Return the (x, y) coordinate for the center point of the cell that contains the specified text.  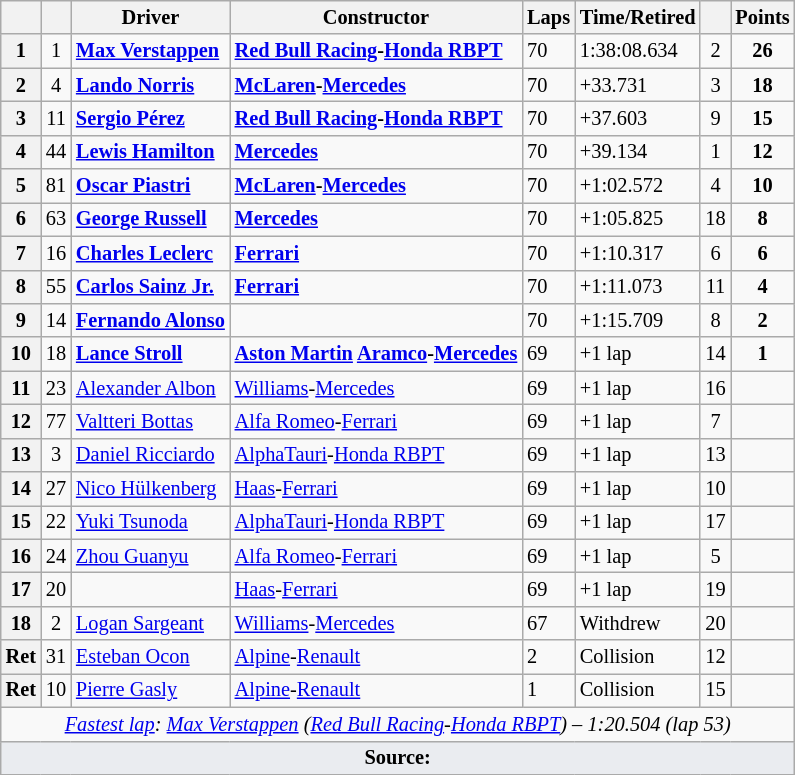
Pierre Gasly (150, 690)
+1:11.073 (638, 287)
Max Verstappen (150, 51)
Points (763, 17)
+1:02.572 (638, 186)
Withdrew (638, 623)
Lance Stroll (150, 354)
+37.603 (638, 118)
+1:05.825 (638, 219)
Charles Leclerc (150, 253)
Nico Hülkenberg (150, 489)
77 (56, 421)
+1:10.317 (638, 253)
Esteban Ocon (150, 657)
Laps (548, 17)
81 (56, 186)
+1:15.709 (638, 320)
1:38:08.634 (638, 51)
Fastest lap: Max Verstappen (Red Bull Racing-Honda RBPT) – 1:20.504 (lap 53) (398, 724)
+39.134 (638, 152)
Oscar Piastri (150, 186)
22 (56, 522)
Daniel Ricciardo (150, 455)
Source: (398, 758)
63 (56, 219)
31 (56, 657)
George Russell (150, 219)
Aston Martin Aramco-Mercedes (376, 354)
Alexander Albon (150, 388)
Sergio Pérez (150, 118)
19 (715, 589)
24 (56, 556)
Logan Sargeant (150, 623)
Valtteri Bottas (150, 421)
Lewis Hamilton (150, 152)
55 (56, 287)
+33.731 (638, 85)
27 (56, 489)
23 (56, 388)
Driver (150, 17)
67 (548, 623)
Carlos Sainz Jr. (150, 287)
44 (56, 152)
Time/Retired (638, 17)
Zhou Guanyu (150, 556)
Fernando Alonso (150, 320)
Yuki Tsunoda (150, 522)
Lando Norris (150, 85)
Constructor (376, 17)
26 (763, 51)
